Provide the [X, Y] coordinate of the cell's center where the given text is located.  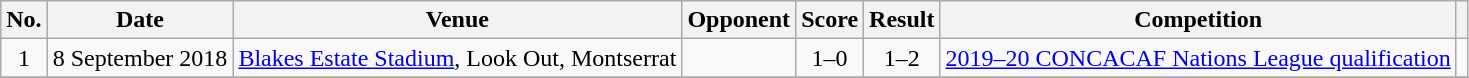
No. [24, 20]
2019–20 CONCACAF Nations League qualification [1198, 58]
1 [24, 58]
Opponent [739, 20]
Blakes Estate Stadium, Look Out, Montserrat [458, 58]
1–0 [830, 58]
8 September 2018 [140, 58]
1–2 [902, 58]
Score [830, 20]
Venue [458, 20]
Result [902, 20]
Competition [1198, 20]
Date [140, 20]
